Return the (X, Y) coordinate for the center point of the cell that contains the specified text.  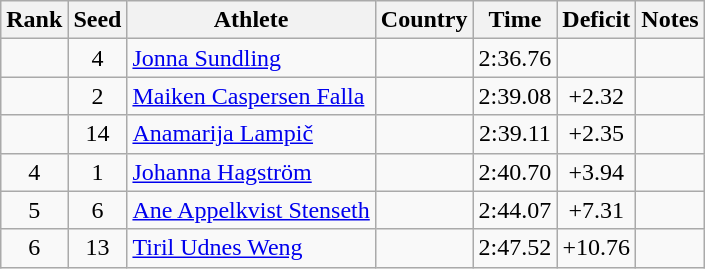
Deficit (596, 20)
Anamarija Lampič (251, 134)
Time (515, 20)
Country (424, 20)
Ane Appelkvist Stenseth (251, 210)
+7.31 (596, 210)
14 (98, 134)
Athlete (251, 20)
2 (98, 96)
13 (98, 248)
+10.76 (596, 248)
Rank (34, 20)
Maiken Caspersen Falla (251, 96)
Notes (670, 20)
5 (34, 210)
Jonna Sundling (251, 58)
2:39.11 (515, 134)
1 (98, 172)
+2.32 (596, 96)
Johanna Hagström (251, 172)
Seed (98, 20)
2:39.08 (515, 96)
2:36.76 (515, 58)
2:47.52 (515, 248)
2:40.70 (515, 172)
+2.35 (596, 134)
+3.94 (596, 172)
2:44.07 (515, 210)
Tiril Udnes Weng (251, 248)
